Output the [X, Y] coordinate of the center of the cell containing the given text.  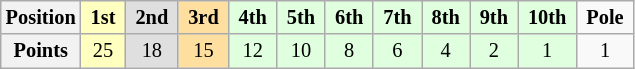
8th [446, 17]
1st [104, 17]
4th [253, 17]
18 [152, 51]
15 [203, 51]
10 [301, 51]
9th [494, 17]
5th [301, 17]
8 [349, 51]
7th [397, 17]
25 [104, 51]
2nd [152, 17]
Pole [604, 17]
12 [253, 51]
6th [349, 17]
Position [41, 17]
2 [494, 51]
Points [41, 51]
6 [397, 51]
10th [547, 17]
4 [446, 51]
3rd [203, 17]
